Return the (X, Y) coordinate for the center point of the cell that contains the specified text.  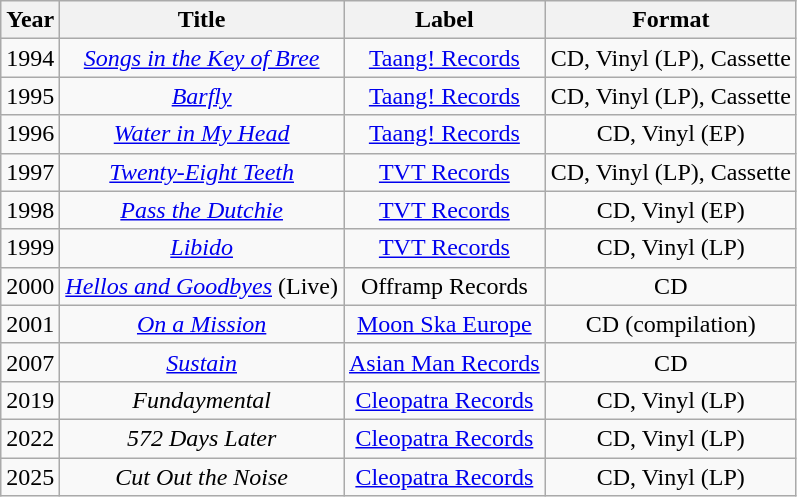
Title (202, 20)
1996 (30, 134)
2000 (30, 286)
2001 (30, 324)
Water in My Head (202, 134)
Libido (202, 248)
Format (670, 20)
2007 (30, 362)
572 Days Later (202, 438)
1994 (30, 58)
1999 (30, 248)
Asian Man Records (445, 362)
1998 (30, 210)
Pass the Dutchie (202, 210)
Twenty-Eight Teeth (202, 172)
Hellos and Goodbyes (Live) (202, 286)
On a Mission (202, 324)
Moon Ska Europe (445, 324)
Fundaymental (202, 400)
1997 (30, 172)
2019 (30, 400)
Barfly (202, 96)
Sustain (202, 362)
Offramp Records (445, 286)
Label (445, 20)
2025 (30, 477)
Cut Out the Noise (202, 477)
2022 (30, 438)
CD (compilation) (670, 324)
1995 (30, 96)
Year (30, 20)
Songs in the Key of Bree (202, 58)
